Identify which cell holds the provided text, then report its (X, Y) central coordinate. 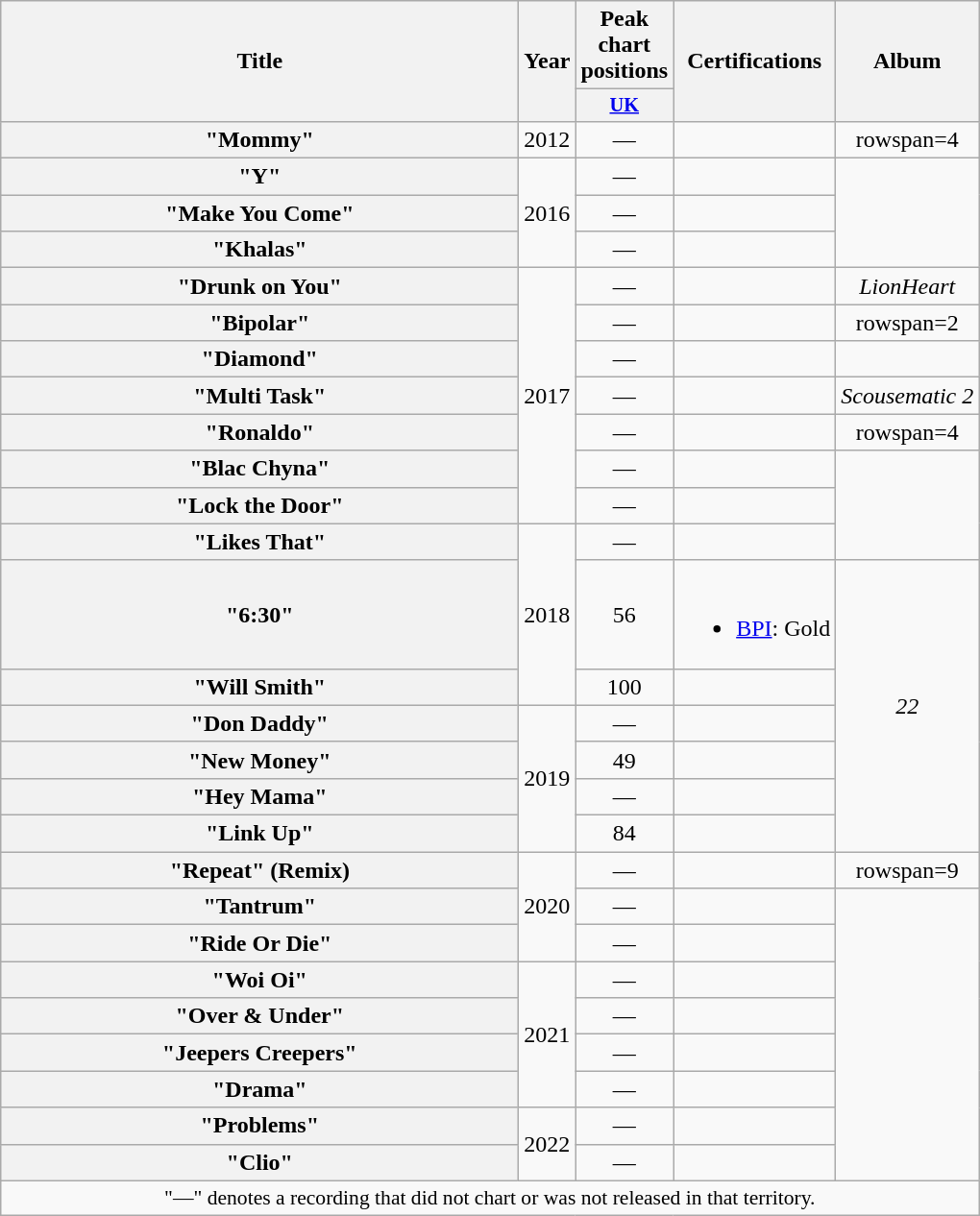
"New Money" (259, 760)
Scousematic 2 (907, 396)
"6:30" (259, 615)
2017 (548, 396)
"Will Smith" (259, 687)
"Drama" (259, 1089)
22 (907, 705)
"Mommy" (259, 139)
"Blac Chyna" (259, 469)
2020 (548, 907)
Title (259, 61)
rowspan=9 (907, 870)
Peak chart positions (625, 45)
2021 (548, 1034)
2022 (548, 1144)
"Bipolar" (259, 323)
"Make You Come" (259, 213)
Certifications (755, 61)
"Woi Oi" (259, 980)
LionHeart (907, 286)
"Y" (259, 177)
BPI: Gold (755, 615)
2016 (548, 213)
49 (625, 760)
2012 (548, 139)
"Link Up" (259, 834)
"Don Daddy" (259, 723)
Album (907, 61)
56 (625, 615)
"Hey Mama" (259, 796)
"Drunk on You" (259, 286)
rowspan=2 (907, 323)
"Multi Task" (259, 396)
"Clio" (259, 1162)
"Repeat" (Remix) (259, 870)
100 (625, 687)
"Diamond" (259, 359)
UK (625, 106)
2019 (548, 778)
"Jeepers Creepers" (259, 1053)
2018 (548, 615)
"Lock the Door" (259, 505)
"Problems" (259, 1126)
Year (548, 61)
"—" denotes a recording that did not chart or was not released in that territory. (490, 1198)
"Khalas" (259, 250)
"Ronaldo" (259, 432)
"Likes That" (259, 542)
84 (625, 834)
"Ride Or Die" (259, 943)
"Over & Under" (259, 1016)
"Tantrum" (259, 907)
